Return the (x, y) coordinate for the center point of the cell that contains the specified text.  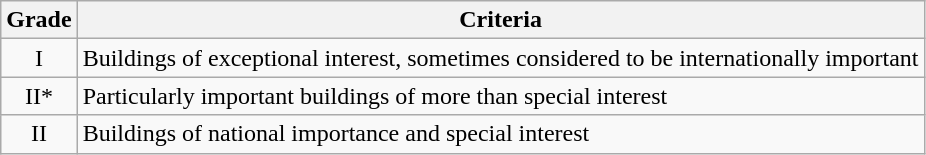
Particularly important buildings of more than special interest (500, 96)
Criteria (500, 20)
Buildings of exceptional interest, sometimes considered to be internationally important (500, 58)
I (39, 58)
II* (39, 96)
Buildings of national importance and special interest (500, 134)
Grade (39, 20)
II (39, 134)
